Extract the (X, Y) coordinate from the center of the cell holding the provided text.  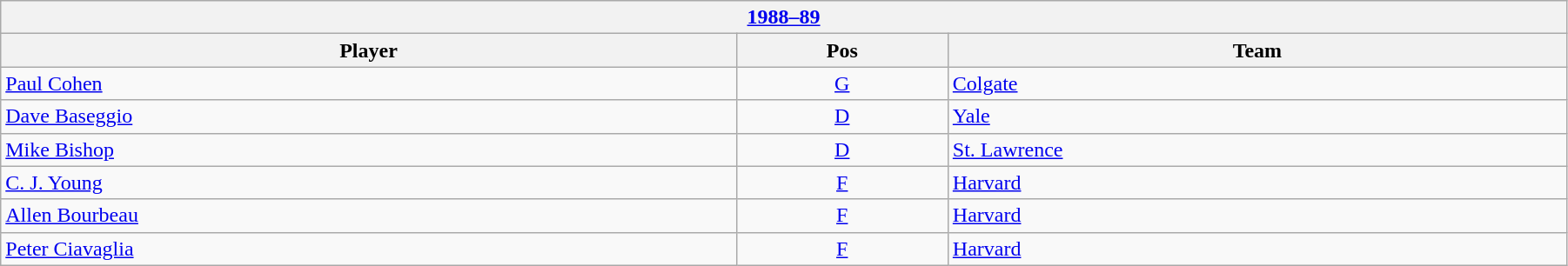
Team (1256, 50)
Player (369, 50)
Peter Ciavaglia (369, 249)
Colgate (1256, 83)
Dave Baseggio (369, 116)
1988–89 (784, 17)
Pos (842, 50)
C. J. Young (369, 183)
G (842, 83)
St. Lawrence (1256, 150)
Paul Cohen (369, 83)
Yale (1256, 116)
Mike Bishop (369, 150)
Allen Bourbeau (369, 216)
